Determine the (X, Y) coordinate at the center of the cell enclosing the given text.  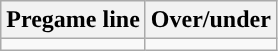
Over/under (210, 20)
Pregame line (74, 20)
